From the cell containing the given text, extract its center point as (x, y) coordinate. 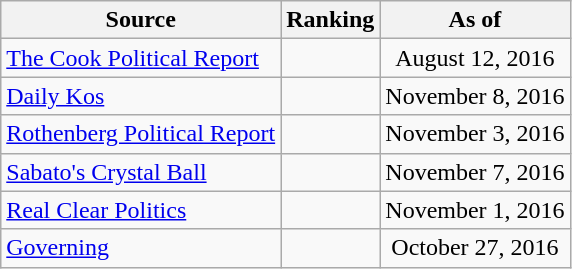
Real Clear Politics (141, 210)
As of (475, 20)
November 8, 2016 (475, 96)
The Cook Political Report (141, 58)
November 1, 2016 (475, 210)
Ranking (330, 20)
October 27, 2016 (475, 248)
Sabato's Crystal Ball (141, 172)
Daily Kos (141, 96)
Rothenberg Political Report (141, 134)
November 3, 2016 (475, 134)
Source (141, 20)
August 12, 2016 (475, 58)
November 7, 2016 (475, 172)
Governing (141, 248)
